Scan for the cell matching the given text and deliver its [X, Y] coordinate at center. 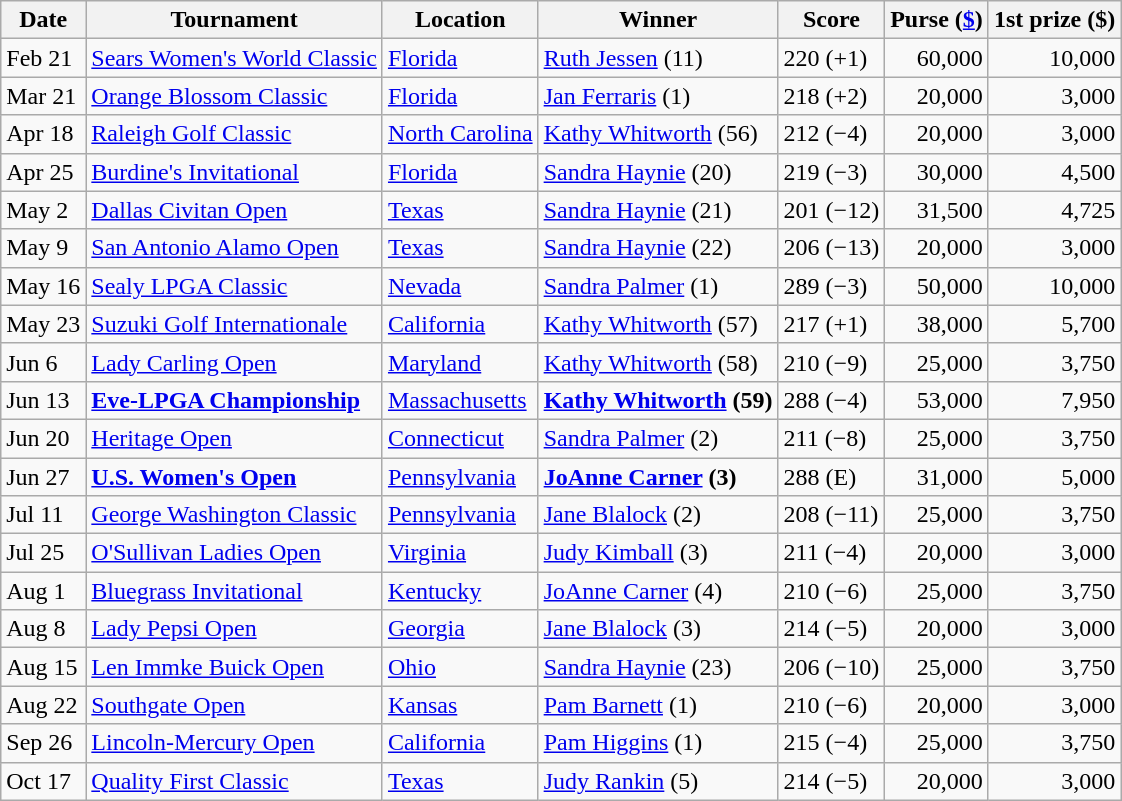
Virginia [460, 553]
JoAnne Carner (4) [658, 591]
219 (−3) [832, 172]
Lady Pepsi Open [234, 629]
Jan Ferraris (1) [658, 96]
4,725 [1054, 210]
31,000 [937, 477]
North Carolina [460, 134]
289 (−3) [832, 286]
Jun 20 [44, 438]
Judy Kimball (3) [658, 553]
217 (+1) [832, 324]
O'Sullivan Ladies Open [234, 553]
218 (+2) [832, 96]
Jul 25 [44, 553]
Tournament [234, 20]
Mar 21 [44, 96]
53,000 [937, 400]
211 (−4) [832, 553]
1st prize ($) [1054, 20]
Sears Women's World Classic [234, 58]
JoAnne Carner (3) [658, 477]
Apr 18 [44, 134]
May 2 [44, 210]
Ruth Jessen (11) [658, 58]
Jun 27 [44, 477]
31,500 [937, 210]
Aug 15 [44, 667]
U.S. Women's Open [234, 477]
Massachusetts [460, 400]
288 (E) [832, 477]
Kansas [460, 705]
288 (−4) [832, 400]
210 (−9) [832, 362]
Purse ($) [937, 20]
220 (+1) [832, 58]
60,000 [937, 58]
7,950 [1054, 400]
201 (−12) [832, 210]
Sandra Haynie (20) [658, 172]
Jun 13 [44, 400]
Aug 22 [44, 705]
Georgia [460, 629]
Nevada [460, 286]
Sandra Haynie (22) [658, 248]
Winner [658, 20]
Location [460, 20]
Quality First Classic [234, 781]
30,000 [937, 172]
May 23 [44, 324]
Dallas Civitan Open [234, 210]
Len Immke Buick Open [234, 667]
Jun 6 [44, 362]
Bluegrass Invitational [234, 591]
Eve-LPGA Championship [234, 400]
212 (−4) [832, 134]
Sealy LPGA Classic [234, 286]
Sep 26 [44, 743]
Burdine's Invitational [234, 172]
Raleigh Golf Classic [234, 134]
Kentucky [460, 591]
5,000 [1054, 477]
Lady Carling Open [234, 362]
Orange Blossom Classic [234, 96]
Aug 8 [44, 629]
50,000 [937, 286]
Suzuki Golf Internationale [234, 324]
Oct 17 [44, 781]
Pam Barnett (1) [658, 705]
208 (−11) [832, 515]
San Antonio Alamo Open [234, 248]
May 9 [44, 248]
Score [832, 20]
Aug 1 [44, 591]
Jul 11 [44, 515]
George Washington Classic [234, 515]
Kathy Whitworth (58) [658, 362]
206 (−13) [832, 248]
215 (−4) [832, 743]
Pam Higgins (1) [658, 743]
May 16 [44, 286]
4,500 [1054, 172]
Heritage Open [234, 438]
Apr 25 [44, 172]
Sandra Haynie (23) [658, 667]
206 (−10) [832, 667]
5,700 [1054, 324]
Maryland [460, 362]
Jane Blalock (2) [658, 515]
Kathy Whitworth (56) [658, 134]
Jane Blalock (3) [658, 629]
Lincoln-Mercury Open [234, 743]
Judy Rankin (5) [658, 781]
Date [44, 20]
Kathy Whitworth (57) [658, 324]
Feb 21 [44, 58]
38,000 [937, 324]
Kathy Whitworth (59) [658, 400]
211 (−8) [832, 438]
Southgate Open [234, 705]
Sandra Haynie (21) [658, 210]
Sandra Palmer (2) [658, 438]
Sandra Palmer (1) [658, 286]
Connecticut [460, 438]
Ohio [460, 667]
